From the cell containing the given text, extract its center point as [X, Y] coordinate. 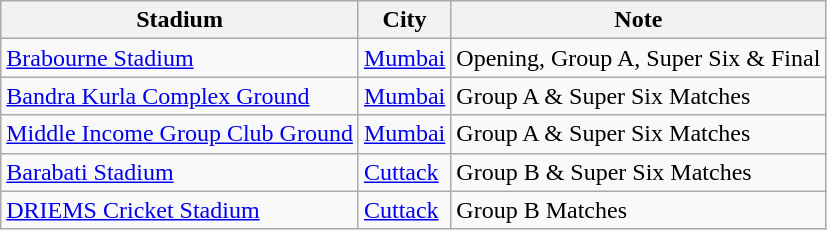
Barabati Stadium [180, 172]
Group B & Super Six Matches [638, 172]
Stadium [180, 20]
Note [638, 20]
Middle Income Group Club Ground [180, 134]
DRIEMS Cricket Stadium [180, 210]
Opening, Group A, Super Six & Final [638, 58]
Bandra Kurla Complex Ground [180, 96]
Group B Matches [638, 210]
Brabourne Stadium [180, 58]
City [404, 20]
